Identify which cell holds the provided text, then report its [X, Y] central coordinate. 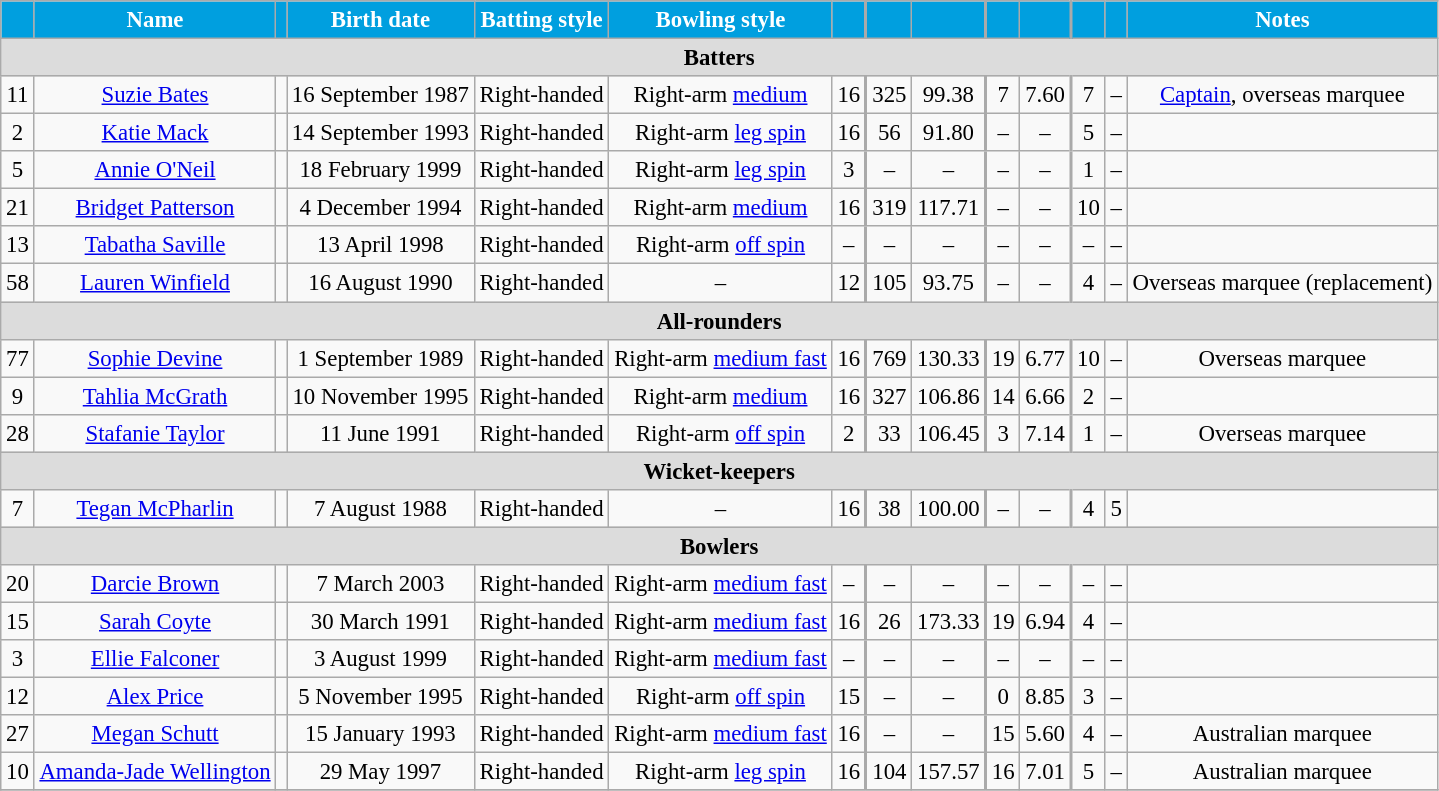
6.66 [1046, 396]
Stafanie Taylor [155, 433]
91.80 [949, 133]
769 [889, 358]
Tahlia McGrath [155, 396]
327 [889, 396]
106.86 [949, 396]
7.01 [1046, 772]
Annie O'Neil [155, 170]
Batters [720, 58]
Bridget Patterson [155, 208]
4 December 1994 [381, 208]
3 August 1999 [381, 659]
130.33 [949, 358]
11 June 1991 [381, 433]
105 [889, 283]
104 [889, 772]
20 [18, 584]
325 [889, 95]
Darcie Brown [155, 584]
16 September 1987 [381, 95]
56 [889, 133]
5 November 1995 [381, 697]
157.57 [949, 772]
15 January 1993 [381, 734]
Wicket-keepers [720, 471]
8.85 [1046, 697]
Sophie Devine [155, 358]
0 [1003, 697]
117.71 [949, 208]
16 August 1990 [381, 283]
6.77 [1046, 358]
27 [18, 734]
28 [18, 433]
173.33 [949, 621]
Batting style [542, 20]
6.94 [1046, 621]
Ellie Falconer [155, 659]
Katie Mack [155, 133]
21 [18, 208]
Amanda-Jade Wellington [155, 772]
93.75 [949, 283]
7.60 [1046, 95]
Tabatha Saville [155, 245]
Tegan McPharlin [155, 509]
7.14 [1046, 433]
Name [155, 20]
9 [18, 396]
Bowling style [720, 20]
7 August 1988 [381, 509]
106.45 [949, 433]
Megan Schutt [155, 734]
14 September 1993 [381, 133]
77 [18, 358]
11 [18, 95]
All-rounders [720, 321]
Suzie Bates [155, 95]
7 March 2003 [381, 584]
Bowlers [720, 546]
26 [889, 621]
29 May 1997 [381, 772]
1 September 1989 [381, 358]
58 [18, 283]
18 February 1999 [381, 170]
Notes [1282, 20]
10 November 1995 [381, 396]
13 April 1998 [381, 245]
33 [889, 433]
38 [889, 509]
Captain, overseas marquee [1282, 95]
14 [1003, 396]
30 March 1991 [381, 621]
Alex Price [155, 697]
13 [18, 245]
Overseas marquee (replacement) [1282, 283]
Sarah Coyte [155, 621]
5.60 [1046, 734]
Lauren Winfield [155, 283]
99.38 [949, 95]
319 [889, 208]
Birth date [381, 20]
100.00 [949, 509]
